Determine the (X, Y) coordinate at the center of the cell enclosing the given text.  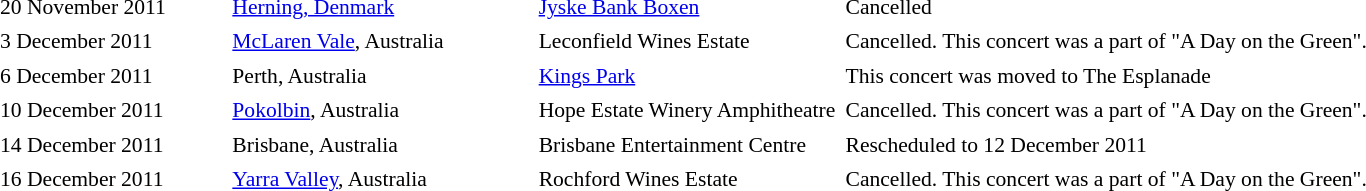
McLaren Vale, Australia (380, 42)
Brisbane, Australia (380, 145)
Kings Park (688, 76)
Hope Estate Winery Amphitheatre (688, 110)
Perth, Australia (380, 76)
Brisbane Entertainment Centre (688, 145)
Leconfield Wines Estate (688, 42)
Pokolbin, Australia (380, 110)
